Scan for the cell matching the given text and deliver its [x, y] coordinate at center. 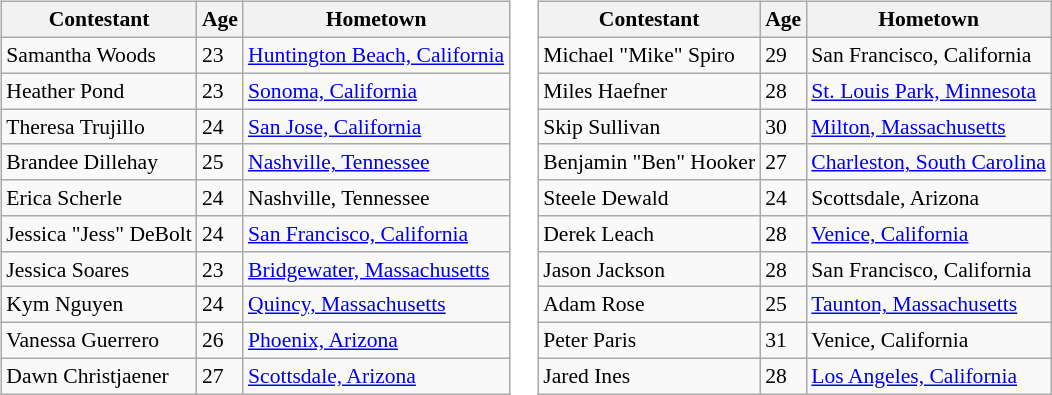
Peter Paris [649, 340]
Dawn Christjaener [99, 376]
San Jose, California [376, 127]
Kym Nguyen [99, 305]
29 [783, 55]
Jason Jackson [649, 269]
30 [783, 127]
Steele Dewald [649, 198]
Adam Rose [649, 305]
Michael "Mike" Spiro [649, 55]
Jessica Soares [99, 269]
Derek Leach [649, 234]
Los Angeles, California [928, 376]
Jessica "Jess" DeBolt [99, 234]
Theresa Trujillo [99, 127]
Charleston, South Carolina [928, 162]
Erica Scherle [99, 198]
Milton, Massachusetts [928, 127]
St. Louis Park, Minnesota [928, 91]
Benjamin "Ben" Hooker [649, 162]
Miles Haefner [649, 91]
Vanessa Guerrero [99, 340]
Samantha Woods [99, 55]
Sonoma, California [376, 91]
Phoenix, Arizona [376, 340]
Taunton, Massachusetts [928, 305]
Bridgewater, Massachusetts [376, 269]
Skip Sullivan [649, 127]
Brandee Dillehay [99, 162]
Quincy, Massachusetts [376, 305]
Heather Pond [99, 91]
31 [783, 340]
Huntington Beach, California [376, 55]
26 [220, 340]
Jared Ines [649, 376]
